Pinpoint the cell where the given text exists, returning its (x, y) midpoint coordinate. 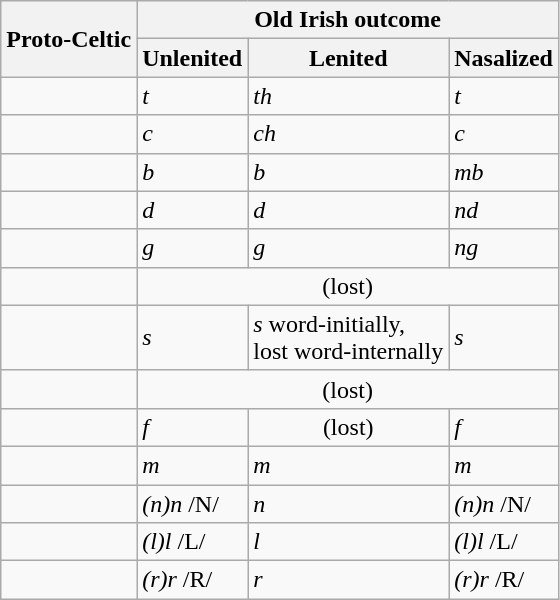
Nasalized (504, 58)
mb (504, 172)
Old Irish outcome (348, 20)
Proto-Celtic (69, 39)
s word-initially, lost word-internally (348, 338)
nd (504, 210)
th (348, 96)
r (348, 580)
ng (504, 248)
Unlenited (192, 58)
Lenited (348, 58)
n (348, 503)
l (348, 542)
ch (348, 134)
